Detect which cell encompasses the target text, then output its [x, y] center coordinate. 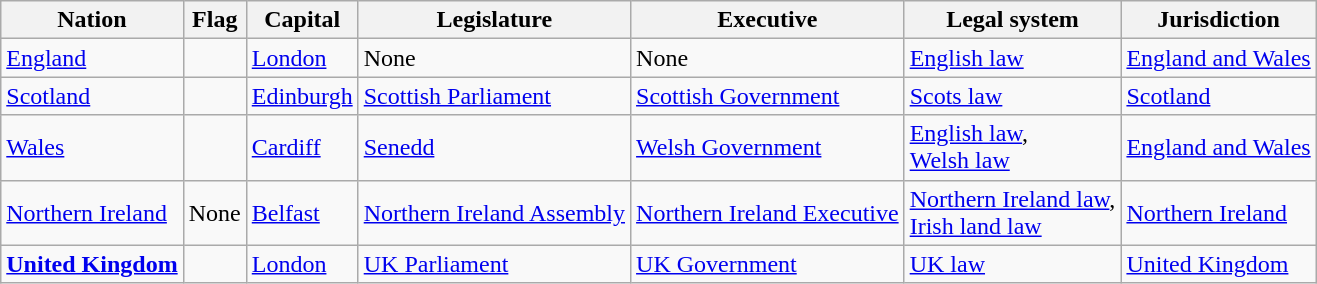
Northern Ireland Assembly [494, 212]
Senedd [494, 148]
Cardiff [302, 148]
Scots law [1012, 96]
UK Parliament [494, 264]
Welsh Government [768, 148]
Executive [768, 20]
Wales [92, 148]
Legislature [494, 20]
England [92, 58]
Flag [214, 20]
Northern Ireland Executive [768, 212]
Scottish Government [768, 96]
Nation [92, 20]
English law [1012, 58]
Legal system [1012, 20]
Northern Ireland law,Irish land law [1012, 212]
UK law [1012, 264]
Capital [302, 20]
Edinburgh [302, 96]
English law,Welsh law [1012, 148]
Belfast [302, 212]
Scottish Parliament [494, 96]
UK Government [768, 264]
Jurisdiction [1218, 20]
